Detect which cell encompasses the target text, then output its [x, y] center coordinate. 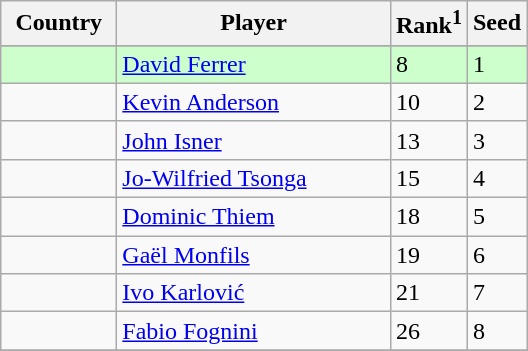
Rank1 [428, 24]
4 [496, 178]
Gaël Monfils [254, 255]
Ivo Karlović [254, 293]
10 [428, 102]
26 [428, 331]
Seed [496, 24]
21 [428, 293]
Player [254, 24]
5 [496, 217]
Fabio Fognini [254, 331]
3 [496, 140]
1 [496, 64]
Dominic Thiem [254, 217]
2 [496, 102]
David Ferrer [254, 64]
19 [428, 255]
Country [59, 24]
15 [428, 178]
Jo-Wilfried Tsonga [254, 178]
18 [428, 217]
6 [496, 255]
7 [496, 293]
13 [428, 140]
Kevin Anderson [254, 102]
John Isner [254, 140]
